Provide the (x, y) coordinate of the cell's center where the given text is located.  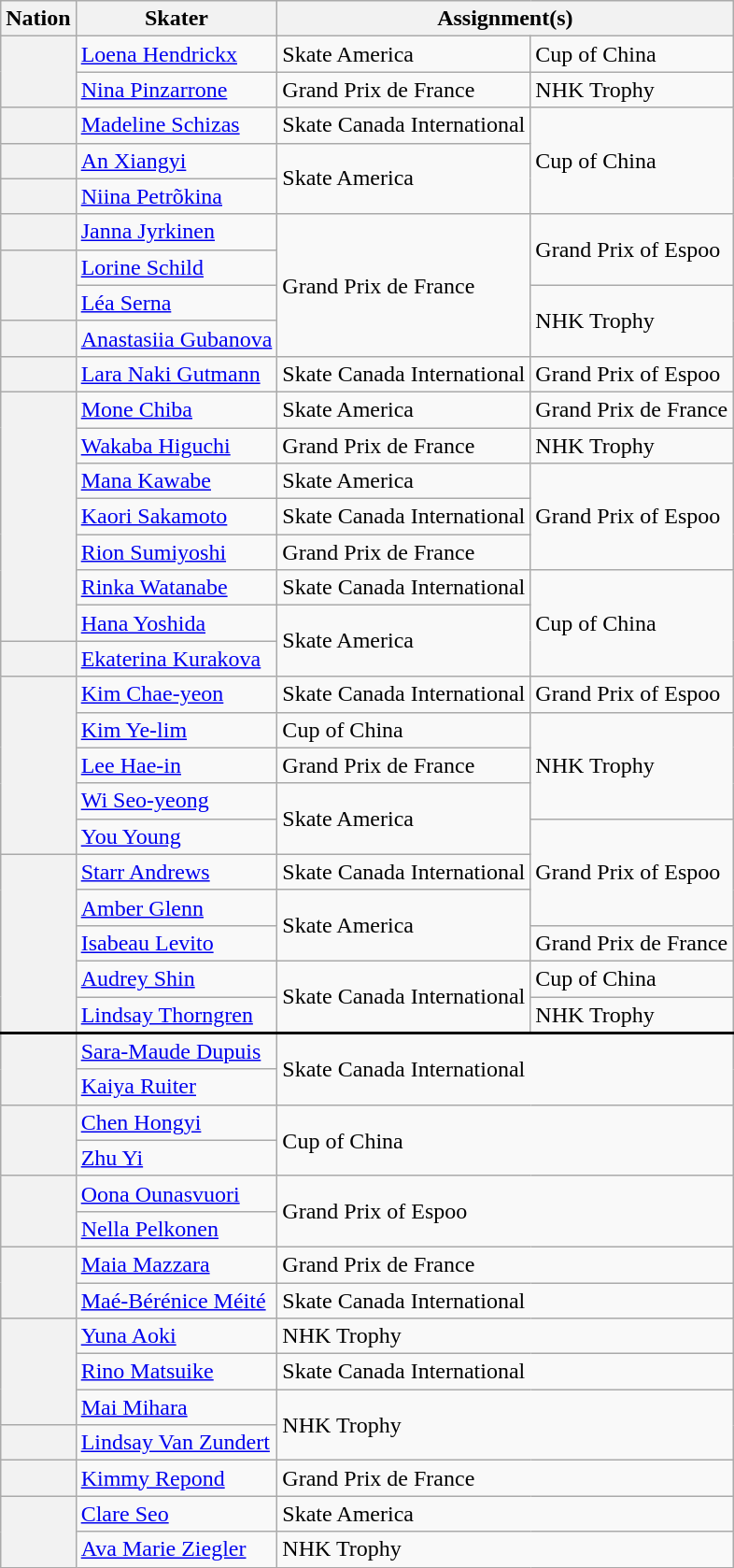
Lindsay Van Zundert (176, 1443)
Rinka Watanabe (176, 588)
Lara Naki Gutmann (176, 374)
Audrey Shin (176, 978)
Wi Seo-yeong (176, 801)
Wakaba Higuchi (176, 446)
Sara-Maude Dupuis (176, 1050)
Janna Jyrkinen (176, 232)
Niina Petrõkina (176, 196)
Yuna Aoki (176, 1336)
Isabeau Levito (176, 943)
Chen Hongyi (176, 1122)
Lindsay Thorngren (176, 1015)
Clare Seo (176, 1514)
Kaori Sakamoto (176, 517)
Kaiya Ruiter (176, 1087)
Starr Andrews (176, 872)
Rino Matsuike (176, 1372)
Lee Hae-in (176, 765)
Maé-Bérénice Méité (176, 1300)
Nina Pinzarrone (176, 90)
Skater (176, 19)
Rion Sumiyoshi (176, 552)
Assignment(s) (505, 19)
Madeline Schizas (176, 125)
Ekaterina Kurakova (176, 659)
Kimmy Repond (176, 1478)
You Young (176, 836)
Kim Chae-yeon (176, 694)
Oona Ounasvuori (176, 1193)
Mana Kawabe (176, 481)
Amber Glenn (176, 907)
Nella Pelkonen (176, 1229)
Loena Hendrickx (176, 54)
Nation (38, 19)
Ava Marie Ziegler (176, 1549)
An Xiangyi (176, 161)
Mone Chiba (176, 409)
Léa Serna (176, 303)
Lorine Schild (176, 267)
Anastasiia Gubanova (176, 338)
Maia Mazzara (176, 1264)
Kim Ye-lim (176, 730)
Zhu Yi (176, 1158)
Hana Yoshida (176, 623)
Mai Mihara (176, 1407)
